Provide the [x, y] coordinate of the cell's center where the given text is located.  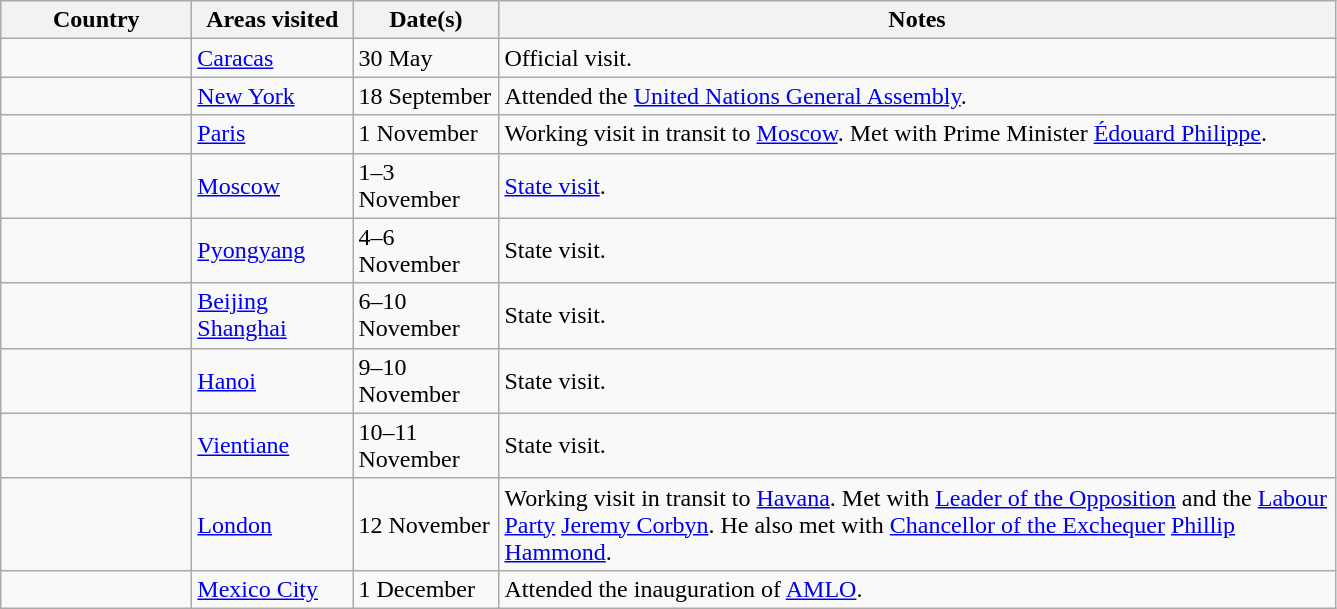
Hanoi [272, 380]
Areas visited [272, 20]
Working visit in transit to Moscow. Met with Prime Minister Édouard Philippe. [917, 134]
1 December [426, 589]
Mexico City [272, 589]
Moscow [272, 186]
4–6 November [426, 250]
1–3 November [426, 186]
Attended the United Nations General Assembly. [917, 96]
Attended the inauguration of AMLO. [917, 589]
12 November [426, 524]
Date(s) [426, 20]
London [272, 524]
Pyongyang [272, 250]
BeijingShanghai [272, 316]
18 September [426, 96]
Vientiane [272, 446]
30 May [426, 58]
Official visit. [917, 58]
9–10 November [426, 380]
1 November [426, 134]
10–11 November [426, 446]
New York [272, 96]
Paris [272, 134]
Caracas [272, 58]
Notes [917, 20]
Country [96, 20]
6–10 November [426, 316]
